Find where the given text appears and provide that cell's center as (x, y) coordinate. 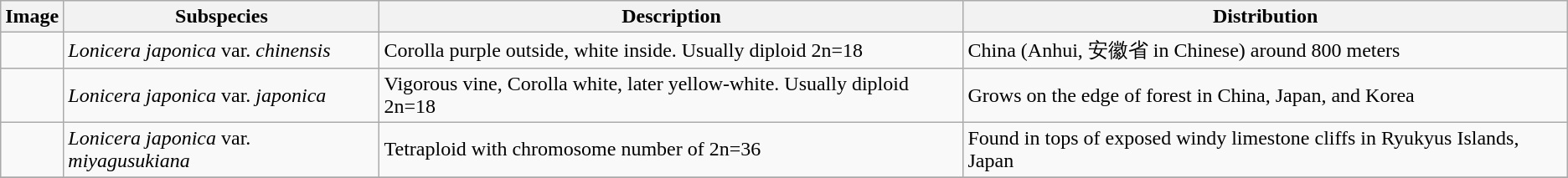
Found in tops of exposed windy limestone cliffs in Ryukyus Islands, Japan (1265, 149)
Grows on the edge of forest in China, Japan, and Korea (1265, 95)
Lonicera japonica var. miyagusukiana (221, 149)
Lonicera japonica var. japonica (221, 95)
Distribution (1265, 17)
Corolla purple outside, white inside. Usually diploid 2n=18 (672, 50)
Subspecies (221, 17)
Lonicera japonica var. chinensis (221, 50)
Image (32, 17)
Vigorous vine, Corolla white, later yellow-white. Usually diploid 2n=18 (672, 95)
Tetraploid with chromosome number of 2n=36 (672, 149)
Description (672, 17)
China (Anhui, 安徽省 in Chinese) around 800 meters (1265, 50)
